Identify which cell holds the provided text, then report its (x, y) central coordinate. 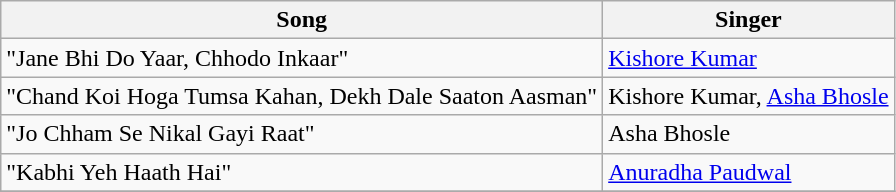
Anuradha Paudwal (748, 172)
"Jo Chham Se Nikal Gayi Raat" (302, 134)
Kishore Kumar, Asha Bhosle (748, 96)
Kishore Kumar (748, 58)
Asha Bhosle (748, 134)
"Kabhi Yeh Haath Hai" (302, 172)
"Chand Koi Hoga Tumsa Kahan, Dekh Dale Saaton Aasman" (302, 96)
Singer (748, 20)
Song (302, 20)
"Jane Bhi Do Yaar, Chhodo Inkaar" (302, 58)
